Capture the cell that displays the provided text and extract its [x, y] central coordinate. 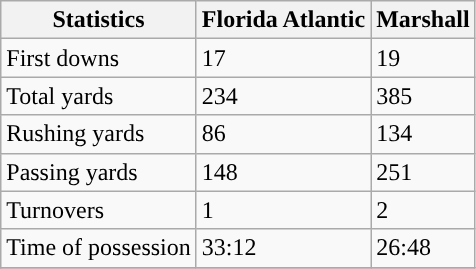
148 [283, 172]
19 [423, 58]
86 [283, 134]
Rushing yards [99, 134]
26:48 [423, 248]
33:12 [283, 248]
17 [283, 58]
Statistics [99, 20]
385 [423, 96]
2 [423, 210]
Passing yards [99, 172]
Florida Atlantic [283, 20]
Marshall [423, 20]
Total yards [99, 96]
134 [423, 134]
251 [423, 172]
Turnovers [99, 210]
234 [283, 96]
Time of possession [99, 248]
1 [283, 210]
First downs [99, 58]
